Detect which cell encompasses the target text, then output its [X, Y] center coordinate. 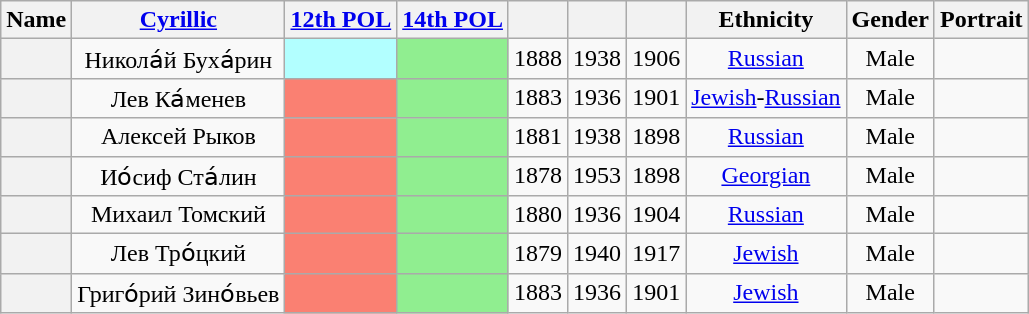
12th POL [341, 20]
Cyrillic [178, 20]
Григо́рий Зино́вьев [178, 293]
1879 [538, 254]
Алексей Рыков [178, 137]
Ethnicity [766, 20]
1906 [656, 59]
1880 [538, 215]
Лев Ка́менев [178, 98]
1878 [538, 176]
1881 [538, 137]
1888 [538, 59]
1940 [598, 254]
1917 [656, 254]
Portrait [981, 20]
Никола́й Буха́рин [178, 59]
1904 [656, 215]
14th POL [453, 20]
Лев Тро́цкий [178, 254]
Михаил Томский [178, 215]
Ио́сиф Ста́лин [178, 176]
Name [36, 20]
Gender [890, 20]
Georgian [766, 176]
Jewish-Russian [766, 98]
1953 [598, 176]
